Locate the cell with the specified text and output its [X, Y] center coordinate. 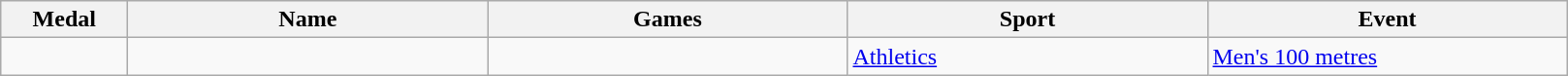
Sport [1028, 19]
Event [1387, 19]
Medal [64, 19]
Games [667, 19]
Men's 100 metres [1387, 57]
Name [308, 19]
Athletics [1028, 57]
